Scan for the cell matching the given text and deliver its (x, y) coordinate at center. 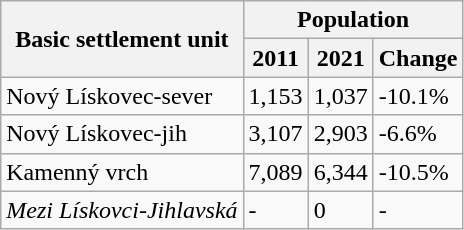
Kamenný vrch (122, 172)
-6.6% (418, 134)
Population (353, 20)
1,037 (340, 96)
-10.1% (418, 96)
Mezi Lískovci-Jihlavská (122, 210)
2011 (276, 58)
1,153 (276, 96)
Change (418, 58)
2021 (340, 58)
Nový Lískovec-jih (122, 134)
-10.5% (418, 172)
7,089 (276, 172)
0 (340, 210)
Nový Lískovec-sever (122, 96)
6,344 (340, 172)
3,107 (276, 134)
Basic settlement unit (122, 39)
2,903 (340, 134)
